Return the (x, y) coordinate for the center point of the cell that contains the specified text.  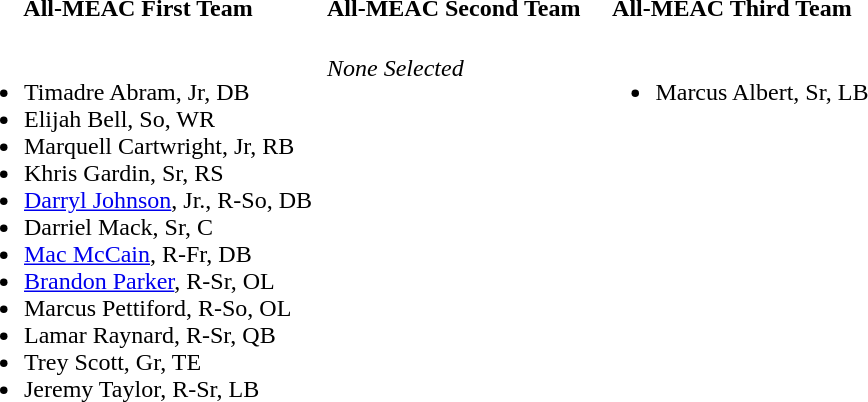
None Selected (454, 54)
